Capture the cell that displays the provided text and extract its (X, Y) central coordinate. 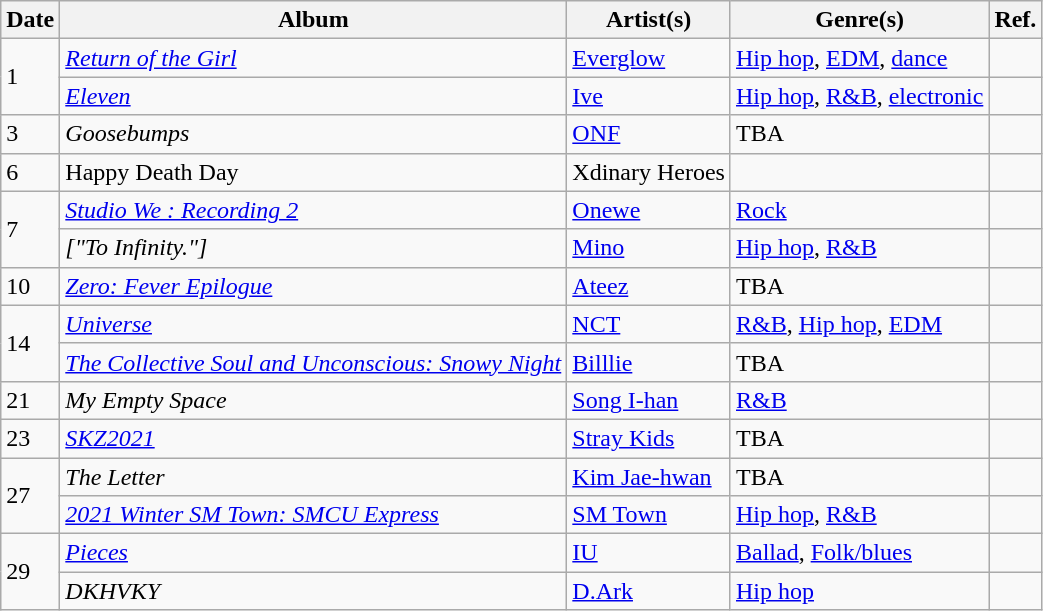
R&B (859, 400)
Genre(s) (859, 20)
Ateez (649, 286)
The Collective Soul and Unconscious: Snowy Night (314, 362)
NCT (649, 324)
Happy Death Day (314, 172)
1 (30, 77)
14 (30, 343)
My Empty Space (314, 400)
29 (30, 572)
Return of the Girl (314, 58)
ONF (649, 134)
23 (30, 438)
Billlie (649, 362)
Onewe (649, 210)
Pieces (314, 553)
Stray Kids (649, 438)
Universe (314, 324)
IU (649, 553)
Album (314, 20)
Date (30, 20)
Mino (649, 248)
Studio We : Recording 2 (314, 210)
Artist(s) (649, 20)
DKHVKY (314, 591)
Hip hop, EDM, dance (859, 58)
Zero: Fever Epilogue (314, 286)
2021 Winter SM Town: SMCU Express (314, 515)
Kim Jae-hwan (649, 477)
7 (30, 229)
Song I-han (649, 400)
Eleven (314, 96)
["To Infinity."] (314, 248)
21 (30, 400)
SM Town (649, 515)
3 (30, 134)
Ballad, Folk/blues (859, 553)
Goosebumps (314, 134)
27 (30, 496)
The Letter (314, 477)
6 (30, 172)
Ive (649, 96)
Rock (859, 210)
SKZ2021 (314, 438)
Hip hop, R&B, electronic (859, 96)
D.Ark (649, 591)
10 (30, 286)
Xdinary Heroes (649, 172)
Ref. (1016, 20)
Everglow (649, 58)
R&B, Hip hop, EDM (859, 324)
Hip hop (859, 591)
